Capture the cell that displays the provided text and extract its [X, Y] central coordinate. 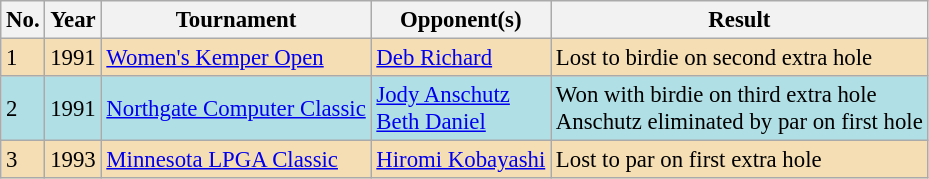
Lost to birdie on second extra hole [740, 58]
Tournament [236, 20]
Deb Richard [461, 58]
1 [23, 58]
No. [23, 20]
Result [740, 20]
1993 [73, 160]
Won with birdie on third extra holeAnschutz eliminated by par on first hole [740, 108]
Minnesota LPGA Classic [236, 160]
Hiromi Kobayashi [461, 160]
Lost to par on first extra hole [740, 160]
3 [23, 160]
Jody Anschutz Beth Daniel [461, 108]
Northgate Computer Classic [236, 108]
Year [73, 20]
Opponent(s) [461, 20]
2 [23, 108]
Women's Kemper Open [236, 58]
